Search for the cell housing the specified text and yield its (X, Y) center coordinate. 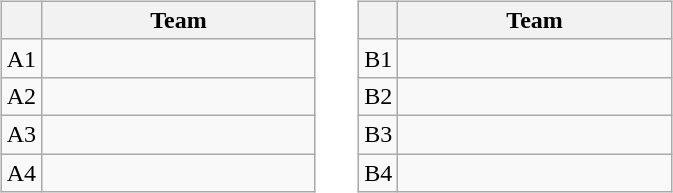
A4 (21, 173)
A2 (21, 96)
B4 (378, 173)
B1 (378, 58)
B2 (378, 96)
A1 (21, 58)
B3 (378, 134)
A3 (21, 134)
